Locate the cell with the specified text and output its [x, y] center coordinate. 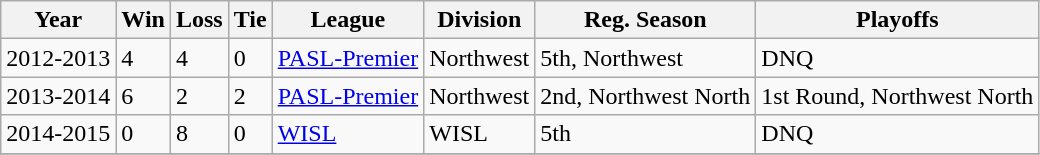
Year [58, 20]
8 [199, 134]
Win [144, 20]
2014-2015 [58, 134]
2012-2013 [58, 58]
6 [144, 96]
5th, Northwest [646, 58]
1st Round, Northwest North [898, 96]
League [348, 20]
Division [480, 20]
5th [646, 134]
Loss [199, 20]
Tie [250, 20]
Playoffs [898, 20]
2nd, Northwest North [646, 96]
2013-2014 [58, 96]
Reg. Season [646, 20]
